Capture the cell that displays the provided text and extract its (X, Y) central coordinate. 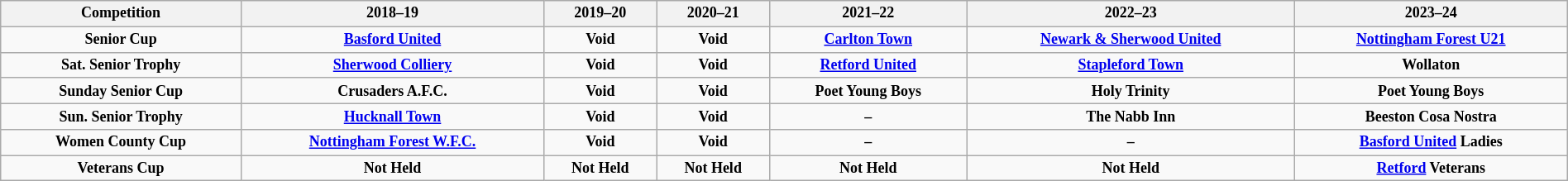
2021–22 (868, 13)
Basford United (392, 40)
Sun. Senior Trophy (121, 116)
2023–24 (1431, 13)
Newark & Sherwood United (1131, 40)
Wollaton (1431, 64)
The Nabb Inn (1131, 116)
Carlton Town (868, 40)
Sherwood Colliery (392, 64)
Competition (121, 13)
Basford United Ladies (1431, 142)
Hucknall Town (392, 116)
Sunday Senior Cup (121, 91)
Nottingham Forest W.F.C. (392, 142)
Sat. Senior Trophy (121, 64)
Nottingham Forest U21 (1431, 40)
2020–21 (713, 13)
2022–23 (1131, 13)
Crusaders A.F.C. (392, 91)
Senior Cup (121, 40)
2018–19 (392, 13)
Beeston Cosa Nostra (1431, 116)
Retford Veterans (1431, 169)
Women County Cup (121, 142)
Holy Trinity (1131, 91)
Retford United (868, 64)
Veterans Cup (121, 169)
Stapleford Town (1131, 64)
2019–20 (600, 13)
